Search for the cell housing the specified text and yield its [x, y] center coordinate. 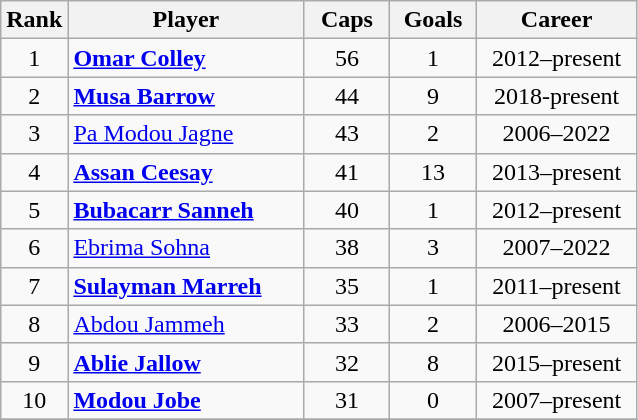
Career [556, 20]
Musa Barrow [186, 96]
5 [34, 210]
2015–present [556, 362]
41 [347, 172]
Caps [347, 20]
Abdou Jammeh [186, 324]
33 [347, 324]
44 [347, 96]
Bubacarr Sanneh [186, 210]
2018-present [556, 96]
4 [34, 172]
2006–2015 [556, 324]
10 [34, 400]
Assan Ceesay [186, 172]
40 [347, 210]
Rank [34, 20]
Modou Jobe [186, 400]
2013–present [556, 172]
Omar Colley [186, 58]
Pa Modou Jagne [186, 134]
56 [347, 58]
31 [347, 400]
2006–2022 [556, 134]
43 [347, 134]
35 [347, 286]
2007–present [556, 400]
Goals [433, 20]
7 [34, 286]
2007–2022 [556, 248]
32 [347, 362]
38 [347, 248]
Player [186, 20]
6 [34, 248]
13 [433, 172]
Ablie Jallow [186, 362]
Sulayman Marreh [186, 286]
Ebrima Sohna [186, 248]
2011–present [556, 286]
0 [433, 400]
